For the text-containing cell, return its midpoint in (X, Y) coordinate format. 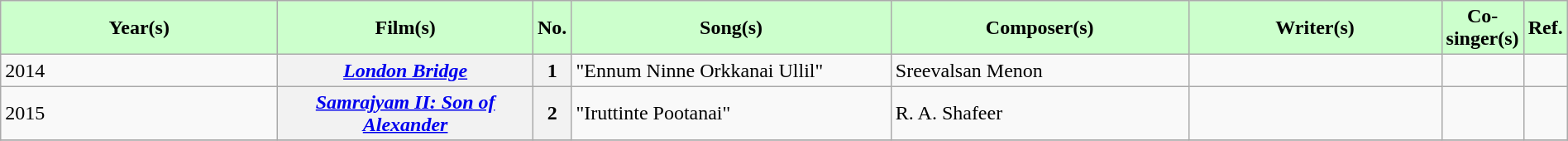
No. (552, 28)
London Bridge (405, 70)
2014 (139, 70)
Song(s) (731, 28)
1 (552, 70)
"Iruttinte Pootanai" (731, 113)
2015 (139, 113)
Ref. (1545, 28)
Year(s) (139, 28)
"Ennum Ninne Orkkanai Ullil" (731, 70)
2 (552, 113)
Writer(s) (1315, 28)
R. A. Shafeer (1040, 113)
Sreevalsan Menon (1040, 70)
Samrajyam II: Son of Alexander (405, 113)
Film(s) (405, 28)
Co-singer(s) (1482, 28)
Composer(s) (1040, 28)
